Pinpoint the cell where the given text exists, returning its [X, Y] midpoint coordinate. 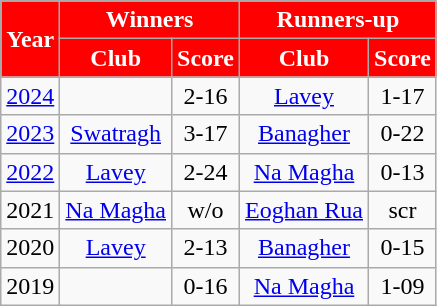
2020 [30, 248]
0-16 [206, 286]
0-22 [403, 134]
2021 [30, 210]
2019 [30, 286]
2022 [30, 172]
0-15 [403, 248]
0-13 [403, 172]
Swatragh [116, 134]
2-13 [206, 248]
2-16 [206, 96]
2-24 [206, 172]
Eoghan Rua [304, 210]
Winners [150, 20]
2023 [30, 134]
1-09 [403, 286]
2024 [30, 96]
scr [403, 210]
3-17 [206, 134]
w/o [206, 210]
1-17 [403, 96]
Runners-up [338, 20]
Year [30, 39]
